Capture the cell that displays the provided text and extract its (x, y) central coordinate. 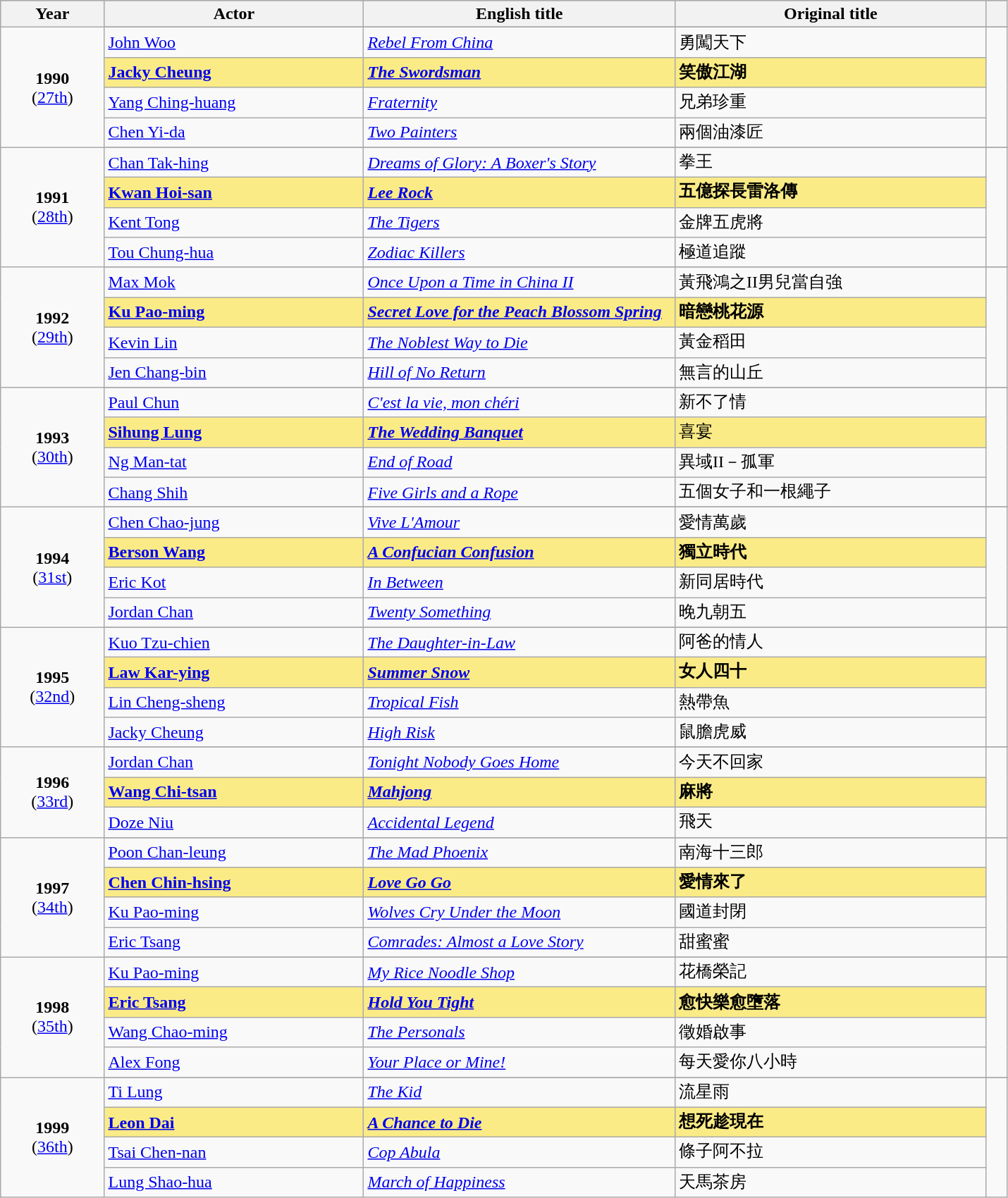
The Wedding Banquet (520, 433)
Hill of No Return (520, 372)
Rebel From China (520, 42)
新同居時代 (831, 582)
The Noblest Way to Die (520, 342)
麻將 (831, 792)
愛情萬歲 (831, 523)
Law Kar-ying (234, 672)
徵婚啟事 (831, 1032)
花橋榮記 (831, 972)
Vive L'Amour (520, 523)
End of Road (520, 462)
Twenty Something (520, 613)
Actor (234, 14)
想死趁現在 (831, 1122)
Chan Tak-hing (234, 162)
Wolves Cry Under the Moon (520, 912)
Ti Lung (234, 1092)
Year (52, 14)
1993(30th) (52, 447)
1991(28th) (52, 207)
High Risk (520, 733)
愈快樂愈墮落 (831, 1002)
笑傲江湖 (831, 72)
1995(32nd) (52, 687)
Doze Niu (234, 822)
The Daughter-in-Law (520, 643)
兄弟珍重 (831, 103)
鼠膽虎威 (831, 733)
Five Girls and a Rope (520, 492)
今天不回家 (831, 762)
Tou Chung-hua (234, 252)
Mahjong (520, 792)
Two Painters (520, 132)
Cop Abula (520, 1153)
Kuo Tzu-chien (234, 643)
The Swordsman (520, 72)
Lee Rock (520, 193)
拳王 (831, 162)
Eric Kot (234, 582)
極道追蹤 (831, 252)
Poon Chan-leung (234, 853)
The Mad Phoenix (520, 853)
Chen Yi-da (234, 132)
The Personals (520, 1032)
English title (520, 14)
黃金稻田 (831, 342)
新不了情 (831, 403)
1990(27th) (52, 87)
女人四十 (831, 672)
Chen Chin-hsing (234, 882)
Tropical Fish (520, 702)
無言的山丘 (831, 372)
1998(35th) (52, 1017)
1992(29th) (52, 327)
C'est la vie, mon chéri (520, 403)
暗戀桃花源 (831, 313)
Secret Love for the Peach Blossom Spring (520, 313)
Original title (831, 14)
Sihung Lung (234, 433)
Lung Shao-hua (234, 1182)
My Rice Noodle Shop (520, 972)
Comrades: Almost a Love Story (520, 943)
1999(36th) (52, 1137)
Zodiac Killers (520, 252)
天馬茶房 (831, 1182)
Tonight Nobody Goes Home (520, 762)
Wang Chi-tsan (234, 792)
甜蜜蜜 (831, 943)
每天愛你八小時 (831, 1063)
A Chance to Die (520, 1122)
南海十三郎 (831, 853)
Tsai Chen-nan (234, 1153)
Your Place or Mine! (520, 1063)
Dreams of Glory: A Boxer's Story (520, 162)
Ng Man-tat (234, 462)
1994(31st) (52, 567)
五個女子和一根繩子 (831, 492)
愛情來了 (831, 882)
Paul Chun (234, 403)
阿爸的情人 (831, 643)
1997(34th) (52, 897)
The Tigers (520, 223)
Summer Snow (520, 672)
五億探長雷洛傳 (831, 193)
Love Go Go (520, 882)
喜宴 (831, 433)
兩個油漆匠 (831, 132)
The Kid (520, 1092)
Jen Chang-bin (234, 372)
條子阿不拉 (831, 1153)
Chen Chao-jung (234, 523)
Yang Ching-huang (234, 103)
Leon Dai (234, 1122)
異域II－孤軍 (831, 462)
國道封閉 (831, 912)
John Woo (234, 42)
Max Mok (234, 282)
Once Upon a Time in China II (520, 282)
Fraternity (520, 103)
A Confucian Confusion (520, 552)
飛天 (831, 822)
Berson Wang (234, 552)
Accidental Legend (520, 822)
In Between (520, 582)
1996(33rd) (52, 792)
Kent Tong (234, 223)
晚九朝五 (831, 613)
Lin Cheng-sheng (234, 702)
Hold You Tight (520, 1002)
獨立時代 (831, 552)
勇闖天下 (831, 42)
Kwan Hoi-san (234, 193)
黃飛鴻之II男兒當自強 (831, 282)
流星雨 (831, 1092)
Wang Chao-ming (234, 1032)
熱帶魚 (831, 702)
Chang Shih (234, 492)
Alex Fong (234, 1063)
金牌五虎將 (831, 223)
Kevin Lin (234, 342)
March of Happiness (520, 1182)
